Search for the cell housing the specified text and yield its [X, Y] center coordinate. 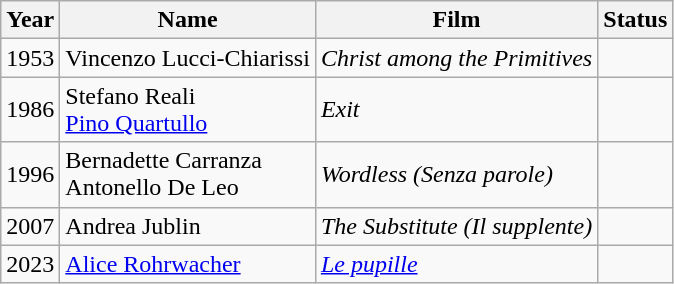
Stefano RealiPino Quartullo [188, 110]
Exit [456, 110]
Alice Rohrwacher [188, 264]
Film [456, 20]
1996 [30, 174]
Vincenzo Lucci-Chiarissi [188, 58]
2023 [30, 264]
Andrea Jublin [188, 226]
Status [636, 20]
1953 [30, 58]
Wordless (Senza parole) [456, 174]
1986 [30, 110]
Christ among the Primitives [456, 58]
Le pupille [456, 264]
Name [188, 20]
2007 [30, 226]
Bernadette CarranzaAntonello De Leo [188, 174]
The Substitute (Il supplente) [456, 226]
Year [30, 20]
